Search for the cell housing the specified text and yield its [x, y] center coordinate. 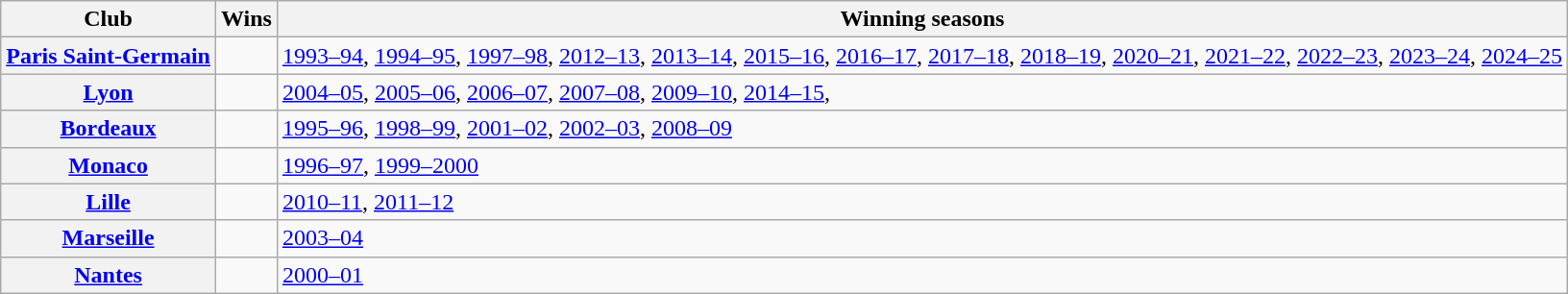
Bordeaux [109, 129]
Nantes [109, 275]
Paris Saint-Germain [109, 56]
Marseille [109, 238]
Monaco [109, 165]
Winning seasons [922, 19]
1995–96, 1998–99, 2001–02, 2002–03, 2008–09 [922, 129]
2000–01 [922, 275]
Lille [109, 202]
Wins [246, 19]
2004–05, 2005–06, 2006–07, 2007–08, 2009–10, 2014–15, [922, 92]
1996–97, 1999–2000 [922, 165]
2010–11, 2011–12 [922, 202]
1993–94, 1994–95, 1997–98, 2012–13, 2013–14, 2015–16, 2016–17, 2017–18, 2018–19, 2020–21, 2021–22, 2022–23, 2023–24, 2024–25 [922, 56]
Club [109, 19]
Lyon [109, 92]
2003–04 [922, 238]
